Determine the [X, Y] coordinate at the center of the cell enclosing the given text.  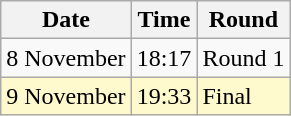
Round 1 [244, 58]
18:17 [164, 58]
Time [164, 20]
9 November [66, 96]
8 November [66, 58]
19:33 [164, 96]
Final [244, 96]
Round [244, 20]
Date [66, 20]
